Scan for the cell matching the given text and deliver its (x, y) coordinate at center. 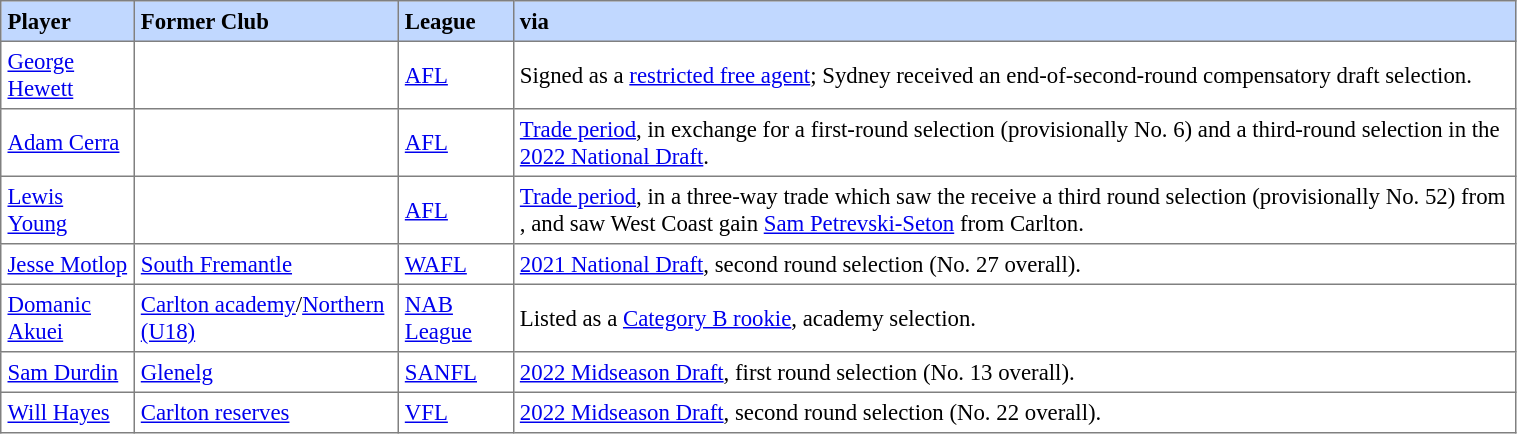
Adam Cerra (68, 143)
South Fremantle (266, 264)
Listed as a Category B rookie, academy selection. (1014, 318)
Carlton reserves (266, 412)
Lewis Young (68, 210)
Carlton academy/Northern (U18) (266, 318)
2021 National Draft, second round selection (No. 27 overall). (1014, 264)
2022 Midseason Draft, first round selection (No. 13 overall). (1014, 372)
Jesse Motlop (68, 264)
WAFL (456, 264)
Domanic Akuei (68, 318)
League (456, 21)
George Hewett (68, 75)
Sam Durdin (68, 372)
via (1014, 21)
NAB League (456, 318)
Player (68, 21)
Glenelg (266, 372)
Former Club (266, 21)
Trade period, in exchange for a first-round selection (provisionally No. 6) and a third-round selection in the 2022 National Draft. (1014, 143)
SANFL (456, 372)
Signed as a restricted free agent; Sydney received an end-of-second-round compensatory draft selection. (1014, 75)
2022 Midseason Draft, second round selection (No. 22 overall). (1014, 412)
Will Hayes (68, 412)
VFL (456, 412)
